For the text-containing cell, return its midpoint in [x, y] coordinate format. 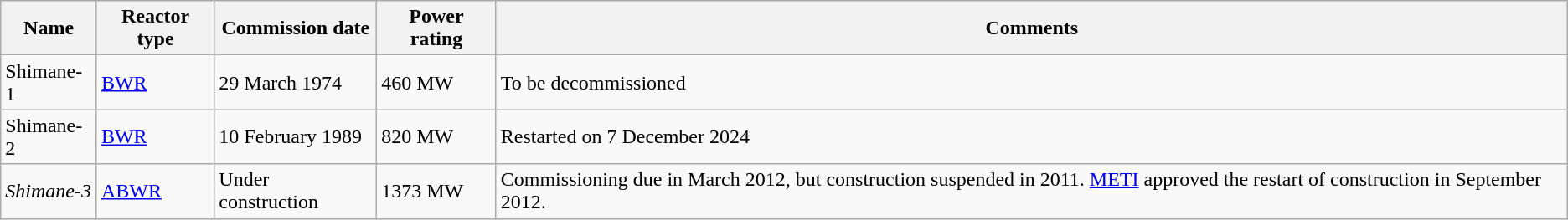
Shimane-3 [49, 191]
Restarted on 7 December 2024 [1032, 137]
Reactor type [155, 28]
To be decommissioned [1032, 82]
Under construction [296, 191]
1373 MW [436, 191]
Shimane-1 [49, 82]
Shimane-2 [49, 137]
Commission date [296, 28]
820 MW [436, 137]
ABWR [155, 191]
460 MW [436, 82]
10 February 1989 [296, 137]
Power rating [436, 28]
Comments [1032, 28]
29 March 1974 [296, 82]
Commissioning due in March 2012, but construction suspended in 2011. METI approved the restart of construction in September 2012. [1032, 191]
Name [49, 28]
